Return (X, Y) of the center of cell containing provided text 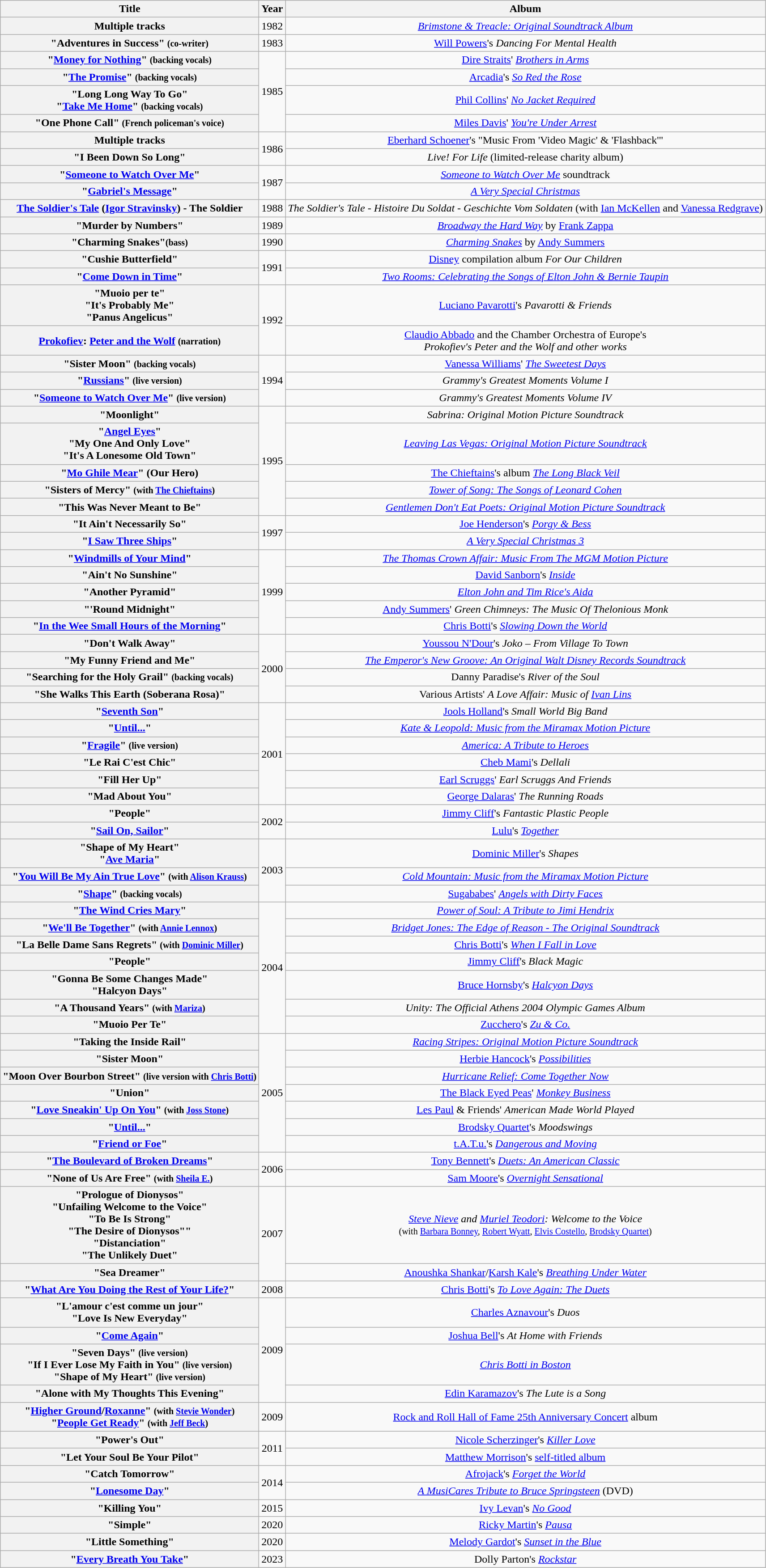
Bruce Hornsby's Halcyon Days (525, 985)
"Little Something" (130, 1542)
"Angel Eyes""My One And Only Love""It's A Lonesome Old Town" (130, 444)
Joshua Bell's At Home with Friends (525, 1335)
Gentlemen Don't Eat Poets: Original Motion Picture Soundtrack (525, 507)
Vanessa Williams' The Sweetest Days (525, 364)
"Sister Moon" (backing vocals) (130, 364)
Tony Bennett's Duets: An American Classic (525, 1161)
"Russians" (live version) (130, 381)
Matthew Morrison's self-titled album (525, 1457)
Disney compilation album For Our Children (525, 259)
"My Funny Friend and Me" (130, 660)
"Adventures in Success" (co-writer) (130, 43)
A Very Special Christmas 3 (525, 541)
"Fragile" (live version) (130, 745)
Youssou N'Dour's Joko – From Village To Town (525, 643)
David Sanborn's Inside (525, 575)
"Another Pyramid" (130, 592)
"Gonna Be Some Changes Made""Halcyon Days" (130, 985)
"The Promise" (backing vocals) (130, 77)
"Cushie Butterfield" (130, 259)
George Dalaras' The Running Roads (525, 796)
2007 (272, 1233)
Cheb Mami's Dellali (525, 762)
"We'll Be Together" (with Annie Lennox) (130, 928)
"Muoio per te""It's Probably Me""Panus Angelicus" (130, 305)
Album (525, 9)
"Taking the Inside Rail" (130, 1042)
Jimmy Cliff's Fantastic Plastic People (525, 813)
Chris Botti in Boston (525, 1365)
Dire Straits' Brothers in Arms (525, 60)
Joe Henderson's Porgy & Bess (525, 524)
Jools Holland's Small World Big Band (525, 711)
Dolly Parton's Rockstar (525, 1559)
"Fill Her Up" (130, 779)
"La Belle Dame Sans Regrets" (with Dominic Miller) (130, 945)
"The Boulevard of Broken Dreams" (130, 1161)
"Money for Nothing" (backing vocals) (130, 60)
Danny Paradise's River of the Soul (525, 677)
Bridget Jones: The Edge of Reason - The Original Soundtrack (525, 928)
1997 (272, 532)
1986 (272, 148)
The Black Eyed Peas' Monkey Business (525, 1093)
"Someone to Watch Over Me" (live version) (130, 398)
"Don't Walk Away" (130, 643)
Kate & Leopold: Music from the Miramax Motion Picture (525, 728)
2002 (272, 822)
Grammy's Greatest Moments Volume IV (525, 398)
"Ain't No Sunshine" (130, 575)
Earl Scruggs' Earl Scruggs And Friends (525, 779)
Eberhard Schoener's "Music From 'Video Magic' & 'Flashback'" (525, 140)
1989 (272, 225)
Elton John and Tim Rice's Aida (525, 592)
"Moonlight" (130, 415)
"Lonesome Day" (130, 1491)
Racing Stripes: Original Motion Picture Soundtrack (525, 1042)
Sabrina: Original Motion Picture Soundtrack (525, 415)
"Come Down in Time" (130, 276)
"One Phone Call" (French policeman's voice) (130, 123)
"Friend or Foe" (130, 1144)
"Sisters of Mercy" (with The Chieftains) (130, 490)
"Catch Tomorrow" (130, 1474)
"Le Rai C'est Chic" (130, 762)
Herbie Hancock's Possibilities (525, 1059)
"Mo Ghile Mear" (Our Hero) (130, 473)
1994 (272, 381)
Melody Gardot's Sunset in the Blue (525, 1542)
Leaving Las Vegas: Original Motion Picture Soundtrack (525, 444)
Steve Nieve and Muriel Teodori: Welcome to the Voice(with Barbara Bonney, Robert Wyatt, Elvis Costello, Brodsky Quartet) (525, 1225)
Lulu's Together (525, 831)
Sugababes' Angels with Dirty Faces (525, 894)
"Let Your Soul Be Your Pilot" (130, 1457)
Brodsky Quartet's Moodswings (525, 1127)
"A Thousand Years" (with Mariza) (130, 1008)
2001 (272, 754)
1988 (272, 208)
"In the Wee Small Hours of the Morning" (130, 626)
"Sail On, Sailor" (130, 831)
2006 (272, 1170)
Various Artists' A Love Affair: Music of Ivan Lins (525, 694)
1991 (272, 268)
Someone to Watch Over Me soundtrack (525, 174)
The Chieftains's album The Long Black Veil (525, 473)
Hurricane Relief: Come Together Now (525, 1076)
Ricky Martin's Pausa (525, 1525)
America: A Tribute to Heroes (525, 745)
"Searching for the Holy Grail" (backing vocals) (130, 677)
Unity: The Official Athens 2004 Olympic Games Album (525, 1008)
"Prologue of Dionysos""Unfailing Welcome to the Voice""To Be Is Strong""The Desire of Dionysos"""Distanciation""The Unlikely Duet" (130, 1225)
Miles Davis' You're Under Arrest (525, 123)
"Sea Dreamer" (130, 1272)
"Murder by Numbers" (130, 225)
A MusiCares Tribute to Bruce Springsteen (DVD) (525, 1491)
"Every Breath You Take" (130, 1559)
Power of Soul: A Tribute to Jimi Hendrix (525, 911)
2003 (272, 870)
"Union" (130, 1093)
"Come Again" (130, 1335)
The Emperor's New Groove: An Original Walt Disney Records Soundtrack (525, 660)
1995 (272, 461)
"L'amour c'est comme un jour""Love Is New Everyday" (130, 1312)
Brimstone & Treacle: Original Soundtrack Album (525, 26)
"I Been Down So Long" (130, 157)
Grammy's Greatest Moments Volume I (525, 381)
"You Will Be My Ain True Love" (with Alison Krauss) (130, 877)
Live! For Life (limited-release charity album) (525, 157)
Rock and Roll Hall of Fame 25th Anniversary Concert album (525, 1417)
1999 (272, 592)
Zucchero's Zu & Co. (525, 1025)
"I Saw Three Ships" (130, 541)
2023 (272, 1559)
"Charming Snakes"(bass) (130, 242)
Chris Botti's To Love Again: The Duets (525, 1289)
2008 (272, 1289)
"None of Us Are Free" (with Sheila E.) (130, 1178)
Afrojack's Forget the World (525, 1474)
Dominic Miller's Shapes (525, 853)
Title (130, 9)
"Long Long Way To Go""Take Me Home" (backing vocals) (130, 100)
Charles Aznavour's Duos (525, 1312)
"Muoio Per Te" (130, 1025)
Will Powers's Dancing For Mental Health (525, 43)
t.A.T.u.'s Dangerous and Moving (525, 1144)
"Shape" (backing vocals) (130, 894)
Chris Botti's Slowing Down the World (525, 626)
"Seven Days" (live version)"If I Ever Lose My Faith in You" (live version)"Shape of My Heart" (live version) (130, 1365)
1992 (272, 320)
1987 (272, 182)
"'Round Midnight" (130, 609)
"Moon Over Bourbon Street" (live version with Chris Botti) (130, 1076)
"She Walks This Earth (Soberana Rosa)" (130, 694)
Edin Karamazov's The Lute is a Song (525, 1394)
"Power's Out" (130, 1440)
Prokofiev: Peter and the Wolf (narration) (130, 341)
Ivy Levan's No Good (525, 1508)
1982 (272, 26)
"Gabriel's Message" (130, 191)
2005 (272, 1093)
"The Wind Cries Mary" (130, 911)
"Mad About You" (130, 796)
"Someone to Watch Over Me" (130, 174)
Les Paul & Friends' American Made World Played (525, 1110)
"Simple" (130, 1525)
1990 (272, 242)
Chris Botti's When I Fall in Love (525, 945)
"It Ain't Necessarily So" (130, 524)
"Windmills of Your Mind" (130, 558)
Nicole Scherzinger's Killer Love (525, 1440)
Jimmy Cliff's Black Magic (525, 962)
"Alone with My Thoughts This Evening" (130, 1394)
Two Rooms: Celebrating the Songs of Elton John & Bernie Taupin (525, 276)
"Shape of My Heart""Ave Maria" (130, 853)
A Very Special Christmas (525, 191)
2004 (272, 968)
The Soldier's Tale (Igor Stravinsky) - The Soldier (130, 208)
"Seventh Son" (130, 711)
Phil Collins' No Jacket Required (525, 100)
1983 (272, 43)
The Soldier's Tale - Histoire Du Soldat - Geschichte Vom Soldaten (with Ian McKellen and Vanessa Redgrave) (525, 208)
2014 (272, 1482)
"Sister Moon" (130, 1059)
2011 (272, 1448)
Anoushka Shankar/Karsh Kale's Breathing Under Water (525, 1272)
Charming Snakes by Andy Summers (525, 242)
2015 (272, 1508)
"This Was Never Meant to Be" (130, 507)
Cold Mountain: Music from the Miramax Motion Picture (525, 877)
Sam Moore's Overnight Sensational (525, 1178)
Luciano Pavarotti's Pavarotti & Friends (525, 305)
Tower of Song: The Songs of Leonard Cohen (525, 490)
Arcadia's So Red the Rose (525, 77)
"Love Sneakin' Up On You" (with Joss Stone) (130, 1110)
1985 (272, 91)
Claudio Abbado and the Chamber Orchestra of Europe'sProkofiev's Peter and the Wolf and other works (525, 341)
Andy Summers' Green Chimneys: The Music Of Thelonious Monk (525, 609)
Year (272, 9)
"Killing You" (130, 1508)
The Thomas Crown Affair: Music From The MGM Motion Picture (525, 558)
"Higher Ground/Roxanne" (with Stevie Wonder)"People Get Ready" (with Jeff Beck) (130, 1417)
2000 (272, 669)
"What Are You Doing the Rest of Your Life?" (130, 1289)
Broadway the Hard Way by Frank Zappa (525, 225)
